From the cell containing the given text, extract its center point as [x, y] coordinate. 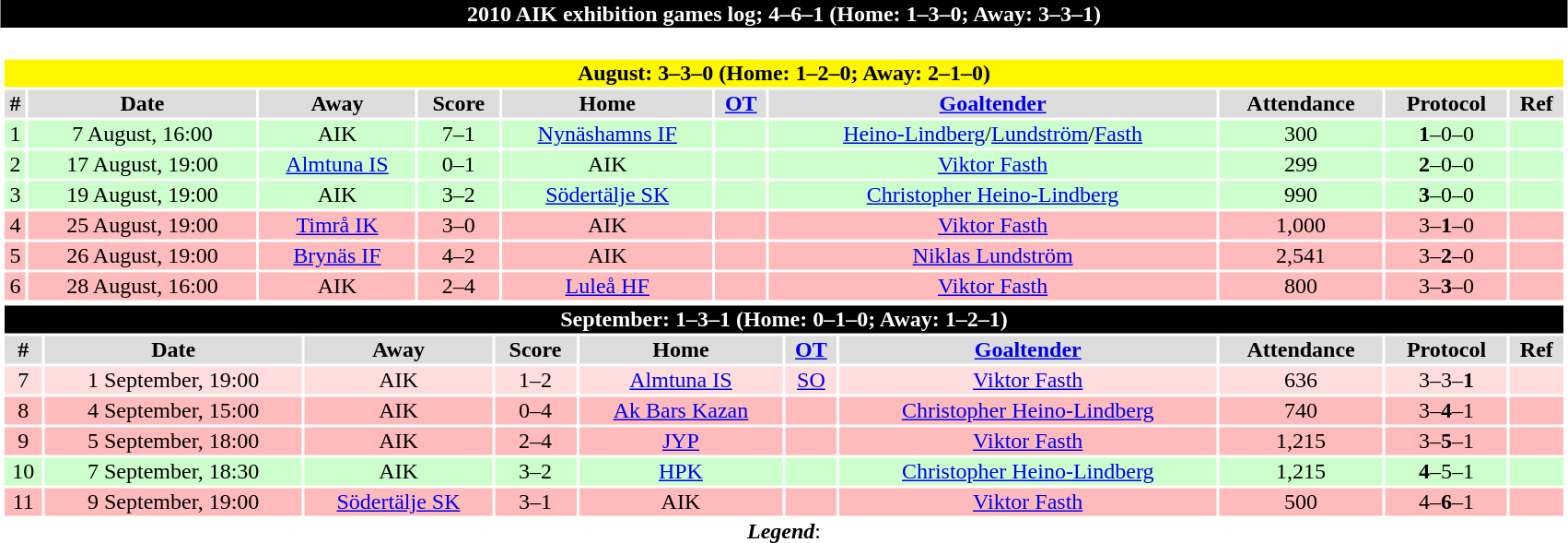
JYP [680, 442]
4–6–1 [1446, 502]
3 [15, 195]
9 September, 19:00 [173, 502]
740 [1301, 410]
4 September, 15:00 [173, 410]
28 August, 16:00 [142, 287]
7 [23, 381]
Nynäshamns IF [607, 134]
3–1 [536, 502]
3–1–0 [1446, 226]
Timrå IK [337, 226]
800 [1301, 287]
1–2 [536, 381]
3–5–1 [1446, 442]
Luleå HF [607, 287]
Heino-Lindberg/Lundström/Fasth [993, 134]
Ak Bars Kazan [680, 410]
26 August, 19:00 [142, 255]
11 [23, 502]
2 [15, 165]
0–4 [536, 410]
2010 AIK exhibition games log; 4–6–1 (Home: 1–3–0; Away: 3–3–1) [784, 14]
1 [15, 134]
1,000 [1301, 226]
17 August, 19:00 [142, 165]
9 [23, 442]
10 [23, 471]
4–5–1 [1446, 471]
Niklas Lundström [993, 255]
6 [15, 287]
4 [15, 226]
3–0–0 [1446, 195]
HPK [680, 471]
7 August, 16:00 [142, 134]
September: 1–3–1 (Home: 0–1–0; Away: 1–2–1) [783, 320]
299 [1301, 165]
3–3–0 [1446, 287]
19 August, 19:00 [142, 195]
SO [812, 381]
8 [23, 410]
5 September, 18:00 [173, 442]
636 [1301, 381]
3–0 [459, 226]
3–4–1 [1446, 410]
25 August, 19:00 [142, 226]
7–1 [459, 134]
5 [15, 255]
300 [1301, 134]
4–2 [459, 255]
7 September, 18:30 [173, 471]
500 [1301, 502]
3–2–0 [1446, 255]
990 [1301, 195]
2–0–0 [1446, 165]
Brynäs IF [337, 255]
1 September, 19:00 [173, 381]
2,541 [1301, 255]
1–0–0 [1446, 134]
0–1 [459, 165]
August: 3–3–0 (Home: 1–2–0; Away: 2–1–0) [783, 73]
3–3–1 [1446, 381]
